Find where the given text appears and provide that cell's center as [x, y] coordinate. 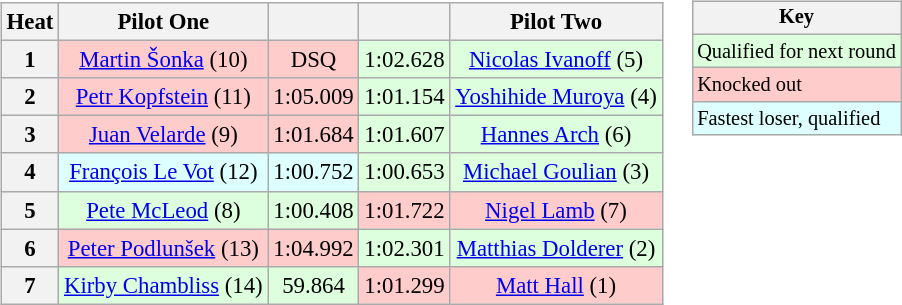
DSQ [314, 60]
1:02.628 [404, 60]
1:01.607 [404, 135]
1:00.752 [314, 172]
Hannes Arch (6) [556, 135]
Pilot Two [556, 22]
Key [796, 18]
2 [30, 97]
Nicolas Ivanoff (5) [556, 60]
Martin Šonka (10) [164, 60]
6 [30, 248]
1 [30, 60]
1:01.722 [404, 210]
Fastest loser, qualified [796, 119]
Matt Hall (1) [556, 285]
Kirby Chambliss (14) [164, 285]
Petr Kopfstein (11) [164, 97]
Qualified for next round [796, 51]
Pete McLeod (8) [164, 210]
Nigel Lamb (7) [556, 210]
4 [30, 172]
1:01.299 [404, 285]
Knocked out [796, 85]
1:04.992 [314, 248]
1:05.009 [314, 97]
7 [30, 285]
Matthias Dolderer (2) [556, 248]
1:01.154 [404, 97]
59.864 [314, 285]
Peter Podlunšek (13) [164, 248]
1:01.684 [314, 135]
François Le Vot (12) [164, 172]
Juan Velarde (9) [164, 135]
Yoshihide Muroya (4) [556, 97]
Pilot One [164, 22]
Heat [30, 22]
5 [30, 210]
Michael Goulian (3) [556, 172]
1:00.653 [404, 172]
3 [30, 135]
1:02.301 [404, 248]
1:00.408 [314, 210]
